Determine the [X, Y] coordinate at the center of the cell enclosing the given text.  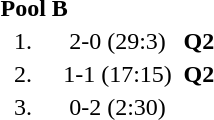
1-1 (17:15) [118, 74]
2-0 (29:3) [118, 41]
